Detect which cell encompasses the target text, then output its (x, y) center coordinate. 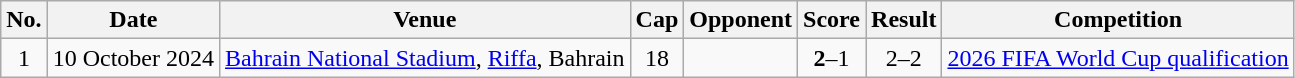
2–1 (832, 58)
2026 FIFA World Cup qualification (1118, 58)
No. (24, 20)
Cap (657, 20)
Score (832, 20)
Date (133, 20)
1 (24, 58)
2–2 (904, 58)
Venue (426, 20)
10 October 2024 (133, 58)
Competition (1118, 20)
Bahrain National Stadium, Riffa, Bahrain (426, 58)
Result (904, 20)
Opponent (741, 20)
18 (657, 58)
